Return [x, y] of the center of cell containing provided text 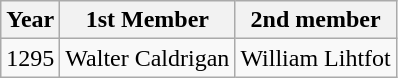
Walter Caldrigan [148, 58]
1295 [30, 58]
William Lihtfot [316, 58]
1st Member [148, 20]
Year [30, 20]
2nd member [316, 20]
